Return (x, y) of the center of cell containing provided text 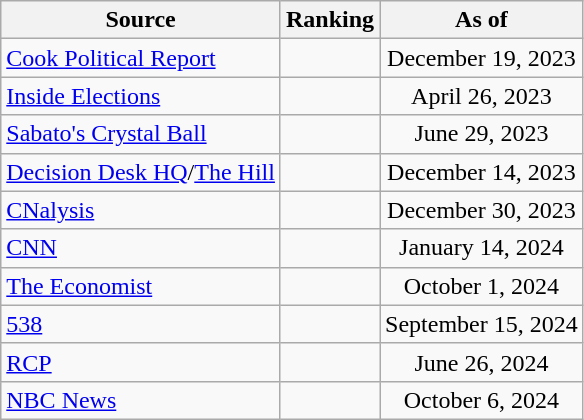
RCP (141, 362)
December 14, 2023 (482, 172)
December 19, 2023 (482, 58)
Cook Political Report (141, 58)
Inside Elections (141, 96)
CNN (141, 248)
October 6, 2024 (482, 400)
Ranking (330, 20)
As of (482, 20)
NBC News (141, 400)
September 15, 2024 (482, 324)
January 14, 2024 (482, 248)
CNalysis (141, 210)
Decision Desk HQ/The Hill (141, 172)
Sabato's Crystal Ball (141, 134)
December 30, 2023 (482, 210)
October 1, 2024 (482, 286)
538 (141, 324)
April 26, 2023 (482, 96)
Source (141, 20)
June 29, 2023 (482, 134)
June 26, 2024 (482, 362)
The Economist (141, 286)
